Locate the cell with the specified text and output its (X, Y) center coordinate. 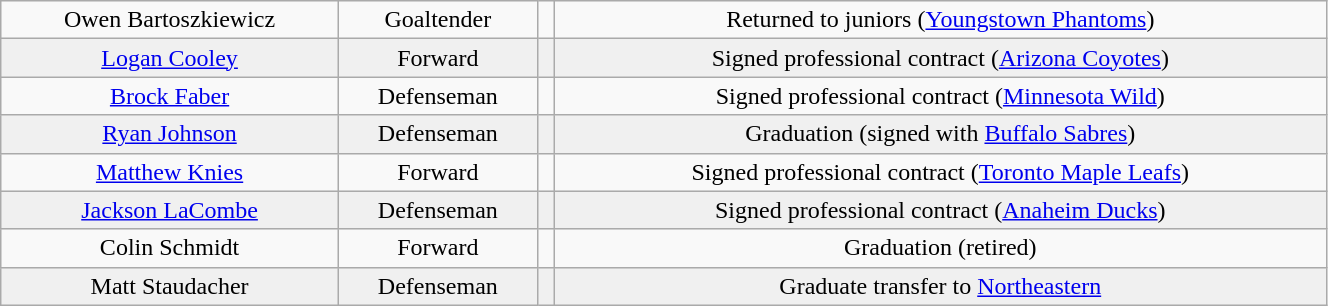
Goaltender (438, 20)
Matthew Knies (170, 172)
Signed professional contract (Arizona Coyotes) (940, 58)
Jackson LaCombe (170, 210)
Logan Cooley (170, 58)
Signed professional contract (Toronto Maple Leafs) (940, 172)
Ryan Johnson (170, 134)
Signed professional contract (Anaheim Ducks) (940, 210)
Graduate transfer to Northeastern (940, 286)
Graduation (retired) (940, 248)
Colin Schmidt (170, 248)
Owen Bartoszkiewicz (170, 20)
Graduation (signed with Buffalo Sabres) (940, 134)
Signed professional contract (Minnesota Wild) (940, 96)
Returned to juniors (Youngstown Phantoms) (940, 20)
Matt Staudacher (170, 286)
Brock Faber (170, 96)
